Search for the cell housing the specified text and yield its [x, y] center coordinate. 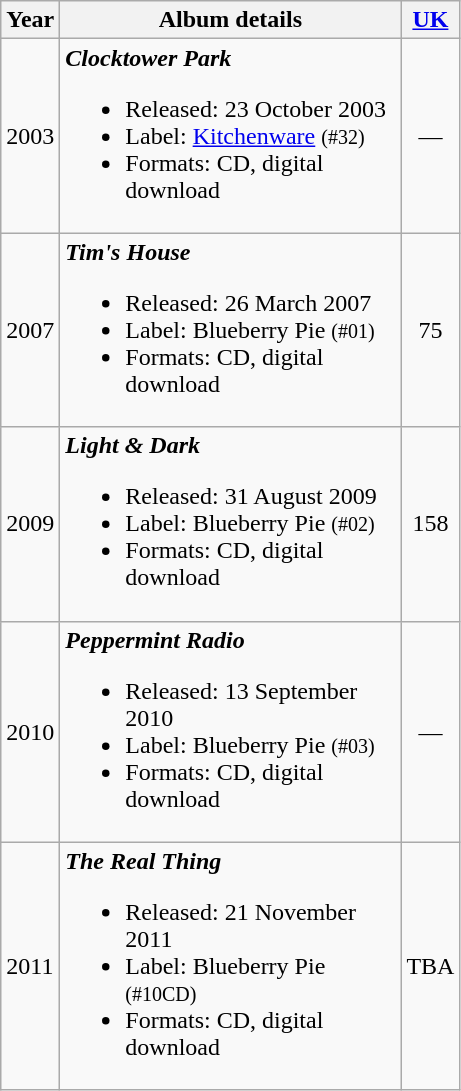
2009 [30, 524]
2003 [30, 136]
2007 [30, 330]
Album details [230, 20]
TBA [430, 966]
Light & DarkReleased: 31 August 2009Label: Blueberry Pie (#02)Formats: CD, digital download [230, 524]
158 [430, 524]
UK [430, 20]
The Real ThingReleased: 21 November 2011Label: Blueberry Pie (#10CD)Formats: CD, digital download [230, 966]
2011 [30, 966]
75 [430, 330]
Tim's HouseReleased: 26 March 2007Label: Blueberry Pie (#01)Formats: CD, digital download [230, 330]
2010 [30, 732]
Clocktower ParkReleased: 23 October 2003Label: Kitchenware (#32)Formats: CD, digital download [230, 136]
Peppermint RadioReleased: 13 September 2010Label: Blueberry Pie (#03)Formats: CD, digital download [230, 732]
Year [30, 20]
